For the text-containing cell, return its midpoint in [x, y] coordinate format. 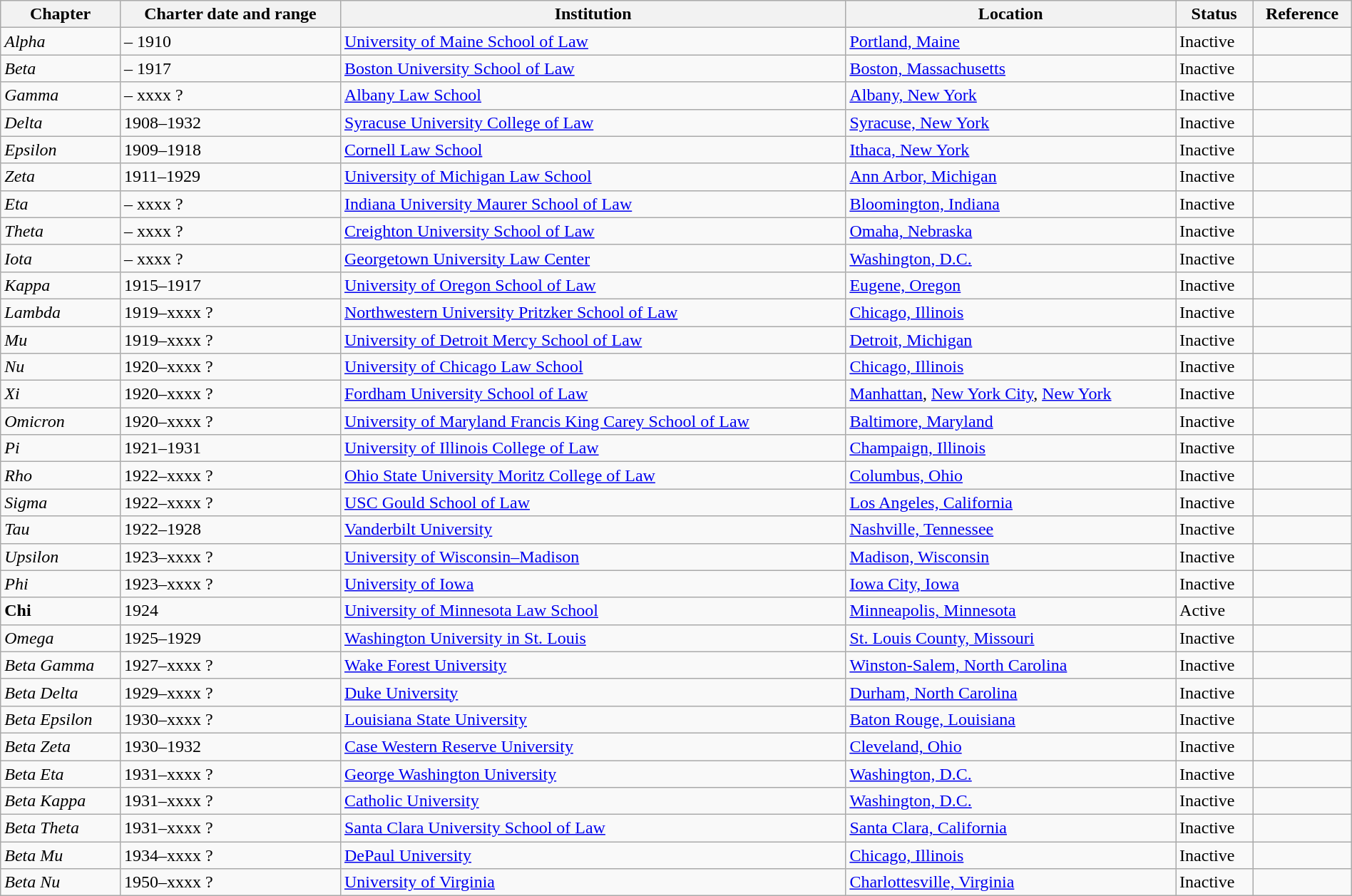
Nashville, Tennessee [1011, 530]
Beta Theta [61, 828]
1909–1918 [230, 150]
Bloomington, Indiana [1011, 204]
Louisiana State University [593, 719]
1915–1917 [230, 285]
Duke University [593, 692]
Beta Eta [61, 773]
1929–xxxx ? [230, 692]
1925–1929 [230, 638]
University of Chicago Law School [593, 367]
Iota [61, 258]
Alpha [61, 41]
Nu [61, 367]
Portland, Maine [1011, 41]
– 1917 [230, 68]
Georgetown University Law Center [593, 258]
Eugene, Oregon [1011, 285]
Omaha, Nebraska [1011, 231]
Boston, Massachusetts [1011, 68]
Ann Arbor, Michigan [1011, 177]
Beta Gamma [61, 665]
Cleveland, Ohio [1011, 746]
1927–xxxx ? [230, 665]
Chi [61, 611]
Ohio State University Moritz College of Law [593, 475]
Beta Mu [61, 855]
Syracuse University College of Law [593, 123]
Xi [61, 394]
Sigma [61, 503]
Santa Clara, California [1011, 828]
Catholic University [593, 801]
DePaul University [593, 855]
Los Angeles, California [1011, 503]
1930–1932 [230, 746]
Madison, Wisconsin [1011, 557]
University of Illinois College of Law [593, 448]
Creighton University School of Law [593, 231]
Durham, North Carolina [1011, 692]
Epsilon [61, 150]
Minneapolis, Minnesota [1011, 611]
Upsilon [61, 557]
Beta Nu [61, 882]
Detroit, Michigan [1011, 340]
Baltimore, Maryland [1011, 421]
Eta [61, 204]
Washington University in St. Louis [593, 638]
Indiana University Maurer School of Law [593, 204]
Phi [61, 584]
Cornell Law School [593, 150]
University of Oregon School of Law [593, 285]
Gamma [61, 96]
University of Minnesota Law School [593, 611]
University of Maryland Francis King Carey School of Law [593, 421]
University of Virginia [593, 882]
Beta Epsilon [61, 719]
Status [1214, 14]
Delta [61, 123]
Kappa [61, 285]
1924 [230, 611]
Omega [61, 638]
Champaign, Illinois [1011, 448]
Baton Rouge, Louisiana [1011, 719]
Reference [1302, 14]
Case Western Reserve University [593, 746]
1950–xxxx ? [230, 882]
University of Wisconsin–Madison [593, 557]
1930–xxxx ? [230, 719]
Wake Forest University [593, 665]
USC Gould School of Law [593, 503]
Manhattan, New York City, New York [1011, 394]
Tau [61, 530]
Zeta [61, 177]
Charter date and range [230, 14]
University of Iowa [593, 584]
George Washington University [593, 773]
Beta Zeta [61, 746]
Winston-Salem, North Carolina [1011, 665]
Beta Kappa [61, 801]
Active [1214, 611]
Beta [61, 68]
Northwestern University Pritzker School of Law [593, 312]
Rho [61, 475]
University of Michigan Law School [593, 177]
1934–xxxx ? [230, 855]
Location [1011, 14]
Theta [61, 231]
1911–1929 [230, 177]
1921–1931 [230, 448]
1908–1932 [230, 123]
Syracuse, New York [1011, 123]
Ithaca, New York [1011, 150]
Fordham University School of Law [593, 394]
Mu [61, 340]
University of Maine School of Law [593, 41]
St. Louis County, Missouri [1011, 638]
Albany, New York [1011, 96]
Omicron [61, 421]
– 1910 [230, 41]
Columbus, Ohio [1011, 475]
Iowa City, Iowa [1011, 584]
Albany Law School [593, 96]
Santa Clara University School of Law [593, 828]
Lambda [61, 312]
1922–1928 [230, 530]
Pi [61, 448]
Charlottesville, Virginia [1011, 882]
University of Detroit Mercy School of Law [593, 340]
Boston University School of Law [593, 68]
Beta Delta [61, 692]
Vanderbilt University [593, 530]
Institution [593, 14]
Chapter [61, 14]
